Provide the [X, Y] coordinate of the cell's center where the given text is located.  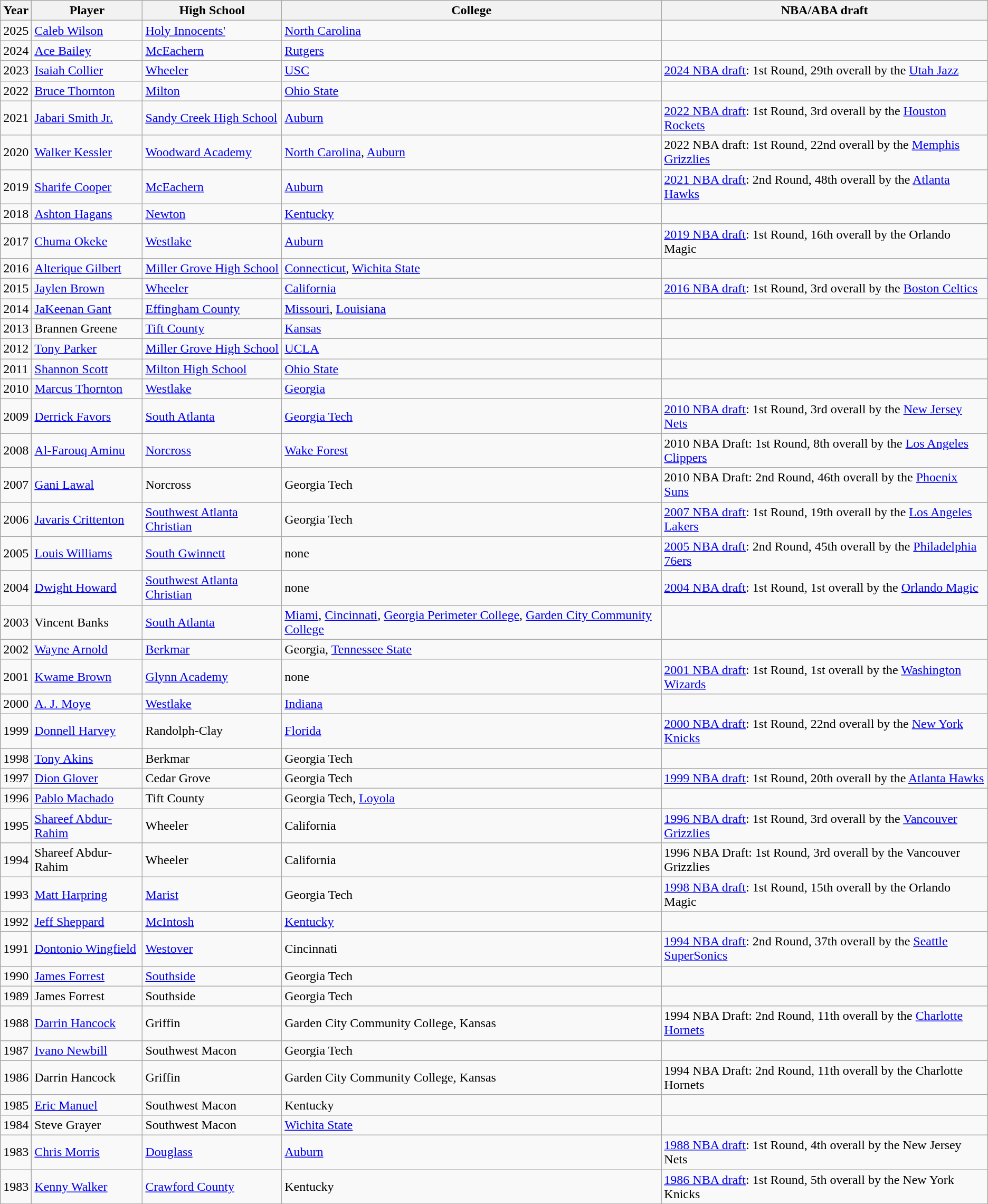
Gani Lawal [87, 485]
USC [472, 71]
A. J. Moye [87, 704]
Randolph-Clay [212, 731]
Jeff Sheppard [87, 922]
NBA/ABA draft [824, 11]
2023 [16, 71]
1989 [16, 996]
Glynn Academy [212, 677]
Dion Glover [87, 779]
Alterique Gilbert [87, 268]
Year [16, 11]
Javaris Crittenton [87, 519]
2021 NBA draft: 2nd Round, 48th overall by the Atlanta Hawks [824, 187]
2000 [16, 704]
Kwame Brown [87, 677]
1998 NBA draft: 1st Round, 15th overall by the Orlando Magic [824, 894]
2021 [16, 118]
Newton [212, 214]
North Carolina [472, 31]
2024 [16, 51]
2005 NBA draft: 2nd Round, 45th overall by the Philadelphia 76ers [824, 553]
Missouri, Louisiana [472, 309]
Vincent Banks [87, 622]
2014 [16, 309]
2004 NBA draft: 1st Round, 1st overall by the Orlando Magic [824, 588]
2010 [16, 389]
Georgia [472, 389]
2022 NBA draft: 1st Round, 3rd overall by the Houston Rockets [824, 118]
1993 [16, 894]
1986 [16, 1078]
2017 [16, 241]
Kenny Walker [87, 1187]
Georgia, Tennessee State [472, 649]
1996 NBA draft: 1st Round, 3rd overall by the Vancouver Grizzlies [824, 826]
Louis Williams [87, 553]
1988 NBA draft: 1st Round, 4th overall by the New Jersey Nets [824, 1152]
Marist [212, 894]
2005 [16, 553]
2019 [16, 187]
South Gwinnett [212, 553]
Tony Parker [87, 349]
2010 NBA Draft: 1st Round, 8th overall by the Los Angeles Clippers [824, 451]
North Carolina, Auburn [472, 152]
2009 [16, 416]
Ashton Hagans [87, 214]
Douglass [212, 1152]
2000 NBA draft: 1st Round, 22nd overall by the New York Knicks [824, 731]
Indiana [472, 704]
2001 [16, 677]
1999 NBA draft: 1st Round, 20th overall by the Atlanta Hawks [824, 779]
Shannon Scott [87, 369]
Milton [212, 91]
1986 NBA draft: 1st Round, 5th overall by the New York Knicks [824, 1187]
2001 NBA draft: 1st Round, 1st overall by the Washington Wizards [824, 677]
2022 NBA draft: 1st Round, 22nd overall by the Memphis Grizzlies [824, 152]
2007 [16, 485]
Wake Forest [472, 451]
1994 NBA draft: 2nd Round, 37th overall by the Seattle SuperSonics [824, 949]
1995 [16, 826]
2013 [16, 329]
2007 NBA draft: 1st Round, 19th overall by the Los Angeles Lakers [824, 519]
1994 [16, 860]
UCLA [472, 349]
Steve Grayer [87, 1125]
Westover [212, 949]
2020 [16, 152]
Eric Manuel [87, 1105]
2010 NBA Draft: 2nd Round, 46th overall by the Phoenix Suns [824, 485]
Ivano Newbill [87, 1050]
Walker Kessler [87, 152]
2004 [16, 588]
2012 [16, 349]
2003 [16, 622]
Connecticut, Wichita State [472, 268]
2016 [16, 268]
Milton High School [212, 369]
Effingham County [212, 309]
2010 NBA draft: 1st Round, 3rd overall by the New Jersey Nets [824, 416]
Donnell Harvey [87, 731]
1987 [16, 1050]
2024 NBA draft: 1st Round, 29th overall by the Utah Jazz [824, 71]
College [472, 11]
Chuma Okeke [87, 241]
Sharife Cooper [87, 187]
Crawford County [212, 1187]
2019 NBA draft: 1st Round, 16th overall by the Orlando Magic [824, 241]
Caleb Wilson [87, 31]
Ace Bailey [87, 51]
Pablo Machado [87, 799]
Tony Akins [87, 759]
1998 [16, 759]
Kansas [472, 329]
1996 NBA Draft: 1st Round, 3rd overall by the Vancouver Grizzlies [824, 860]
Wayne Arnold [87, 649]
Sandy Creek High School [212, 118]
Georgia Tech, Loyola [472, 799]
1985 [16, 1105]
2011 [16, 369]
1999 [16, 731]
Jaylen Brown [87, 288]
2002 [16, 649]
Woodward Academy [212, 152]
Cedar Grove [212, 779]
Dontonio Wingfield [87, 949]
Cincinnati [472, 949]
Dwight Howard [87, 588]
Marcus Thornton [87, 389]
Bruce Thornton [87, 91]
1990 [16, 976]
2006 [16, 519]
McIntosh [212, 922]
2025 [16, 31]
2008 [16, 451]
Rutgers [472, 51]
2016 NBA draft: 1st Round, 3rd overall by the Boston Celtics [824, 288]
Matt Harpring [87, 894]
Chris Morris [87, 1152]
Florida [472, 731]
1997 [16, 779]
1988 [16, 1023]
Player [87, 11]
2018 [16, 214]
Wichita State [472, 1125]
High School [212, 11]
1996 [16, 799]
Holy Innocents' [212, 31]
Jabari Smith Jr. [87, 118]
2015 [16, 288]
1984 [16, 1125]
Brannen Greene [87, 329]
JaKeenan Gant [87, 309]
Miami, Cincinnati, Georgia Perimeter College, Garden City Community College [472, 622]
1991 [16, 949]
Al-Farouq Aminu [87, 451]
1992 [16, 922]
Derrick Favors [87, 416]
Isaiah Collier [87, 71]
2022 [16, 91]
